Output the [x, y] coordinate of the center of the cell containing the given text.  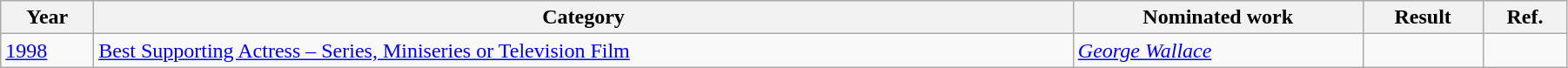
Result [1423, 17]
Ref. [1524, 17]
1998 [47, 51]
Category [584, 17]
Best Supporting Actress – Series, Miniseries or Television Film [584, 51]
Year [47, 17]
George Wallace [1218, 51]
Nominated work [1218, 17]
